Search for the cell housing the specified text and yield its [X, Y] center coordinate. 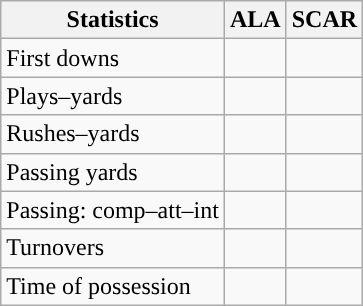
First downs [113, 58]
Plays–yards [113, 96]
ALA [255, 20]
SCAR [324, 20]
Statistics [113, 20]
Turnovers [113, 248]
Passing yards [113, 172]
Passing: comp–att–int [113, 210]
Time of possession [113, 286]
Rushes–yards [113, 134]
